Scan for the cell matching the given text and deliver its (x, y) coordinate at center. 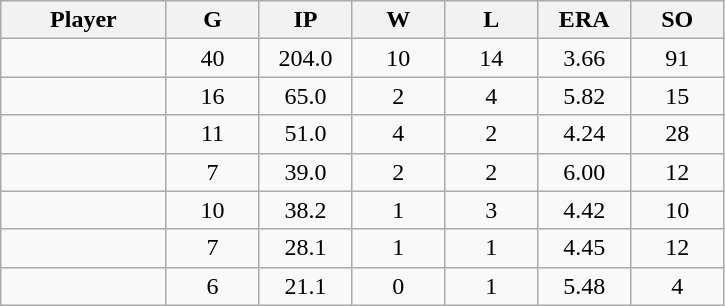
21.1 (306, 286)
4.24 (584, 134)
16 (212, 96)
ERA (584, 20)
G (212, 20)
5.48 (584, 286)
3.66 (584, 58)
11 (212, 134)
4.42 (584, 210)
0 (398, 286)
204.0 (306, 58)
28 (678, 134)
39.0 (306, 172)
51.0 (306, 134)
SO (678, 20)
14 (492, 58)
38.2 (306, 210)
4.45 (584, 248)
IP (306, 20)
28.1 (306, 248)
3 (492, 210)
6.00 (584, 172)
65.0 (306, 96)
40 (212, 58)
91 (678, 58)
L (492, 20)
15 (678, 96)
5.82 (584, 96)
6 (212, 286)
Player (84, 20)
W (398, 20)
